Extract the [X, Y] coordinate from the center of the cell holding the provided text.  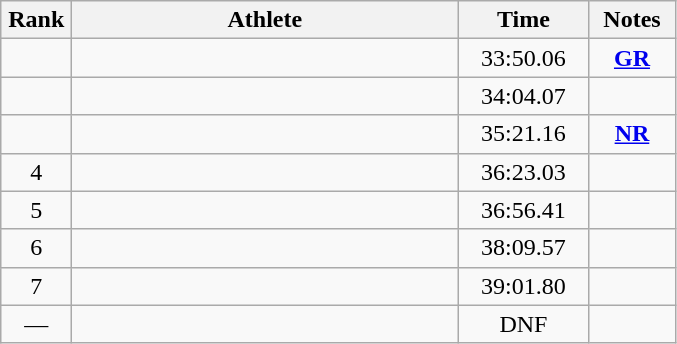
GR [632, 58]
6 [36, 248]
39:01.80 [524, 286]
5 [36, 210]
NR [632, 134]
Notes [632, 20]
Athlete [265, 20]
7 [36, 286]
DNF [524, 324]
— [36, 324]
Rank [36, 20]
Time [524, 20]
36:23.03 [524, 172]
34:04.07 [524, 96]
36:56.41 [524, 210]
33:50.06 [524, 58]
4 [36, 172]
38:09.57 [524, 248]
35:21.16 [524, 134]
